Locate the cell with the specified text and output its (x, y) center coordinate. 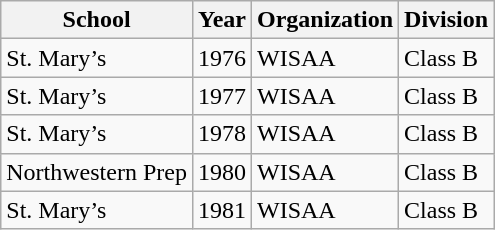
1980 (222, 172)
Division (446, 20)
1981 (222, 210)
School (97, 20)
1977 (222, 96)
Organization (326, 20)
Northwestern Prep (97, 172)
1976 (222, 58)
Year (222, 20)
1978 (222, 134)
